Scan for the cell matching the given text and deliver its [x, y] coordinate at center. 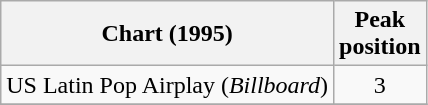
Chart (1995) [168, 34]
3 [380, 85]
US Latin Pop Airplay (Billboard) [168, 85]
Peakposition [380, 34]
